Return [X, Y] of the center of cell containing provided text 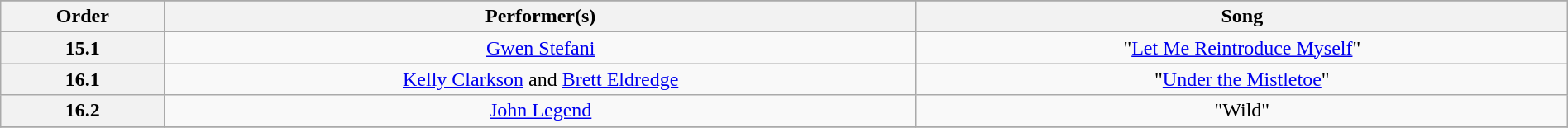
Order [83, 17]
Kelly Clarkson and Brett Eldredge [541, 79]
Performer(s) [541, 17]
Song [1242, 17]
15.1 [83, 48]
John Legend [541, 111]
16.2 [83, 111]
Gwen Stefani [541, 48]
"Under the Mistletoe" [1242, 79]
"Let Me Reintroduce Myself" [1242, 48]
"Wild" [1242, 111]
16.1 [83, 79]
